Locate the cell with the specified text and output its [X, Y] center coordinate. 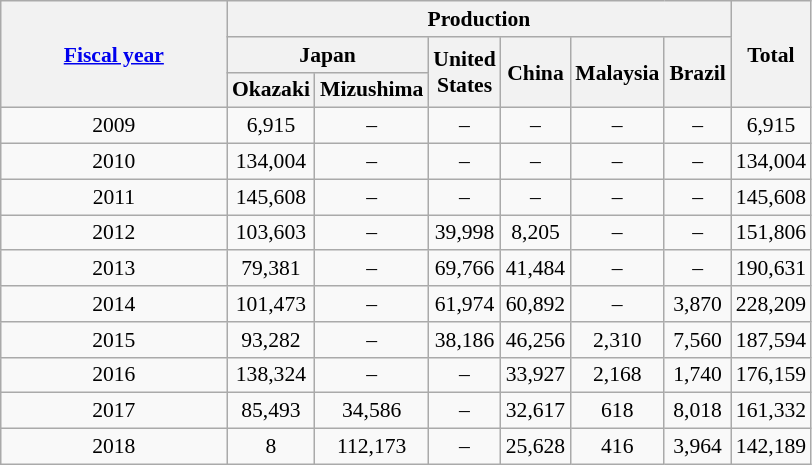
2,168 [617, 375]
2018 [114, 447]
161,332 [771, 411]
103,603 [271, 233]
151,806 [771, 233]
416 [617, 447]
2012 [114, 233]
79,381 [271, 269]
2016 [114, 375]
85,493 [271, 411]
112,173 [372, 447]
8,205 [536, 233]
228,209 [771, 304]
7,560 [697, 340]
33,927 [536, 375]
UnitedStates [464, 72]
187,594 [771, 340]
2013 [114, 269]
176,159 [771, 375]
Brazil [697, 72]
69,766 [464, 269]
32,617 [536, 411]
142,189 [771, 447]
34,586 [372, 411]
8 [271, 447]
2017 [114, 411]
China [536, 72]
Japan [328, 55]
2010 [114, 162]
3,964 [697, 447]
2011 [114, 197]
2009 [114, 126]
Okazaki [271, 90]
618 [617, 411]
60,892 [536, 304]
93,282 [271, 340]
Mizushima [372, 90]
8,018 [697, 411]
Malaysia [617, 72]
38,186 [464, 340]
138,324 [271, 375]
1,740 [697, 375]
Total [771, 54]
3,870 [697, 304]
Fiscal year [114, 54]
61,974 [464, 304]
2015 [114, 340]
2014 [114, 304]
41,484 [536, 269]
Production [479, 19]
190,631 [771, 269]
25,628 [536, 447]
39,998 [464, 233]
101,473 [271, 304]
2,310 [617, 340]
46,256 [536, 340]
